Scan for the cell matching the given text and deliver its (x, y) coordinate at center. 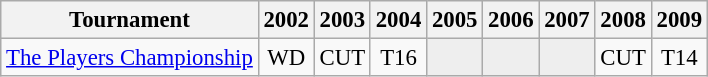
The Players Championship (130, 58)
2003 (342, 20)
WD (286, 58)
T14 (679, 58)
T16 (398, 58)
2008 (623, 20)
2002 (286, 20)
2009 (679, 20)
2007 (567, 20)
2005 (455, 20)
2006 (511, 20)
Tournament (130, 20)
2004 (398, 20)
